Detect which cell encompasses the target text, then output its (x, y) center coordinate. 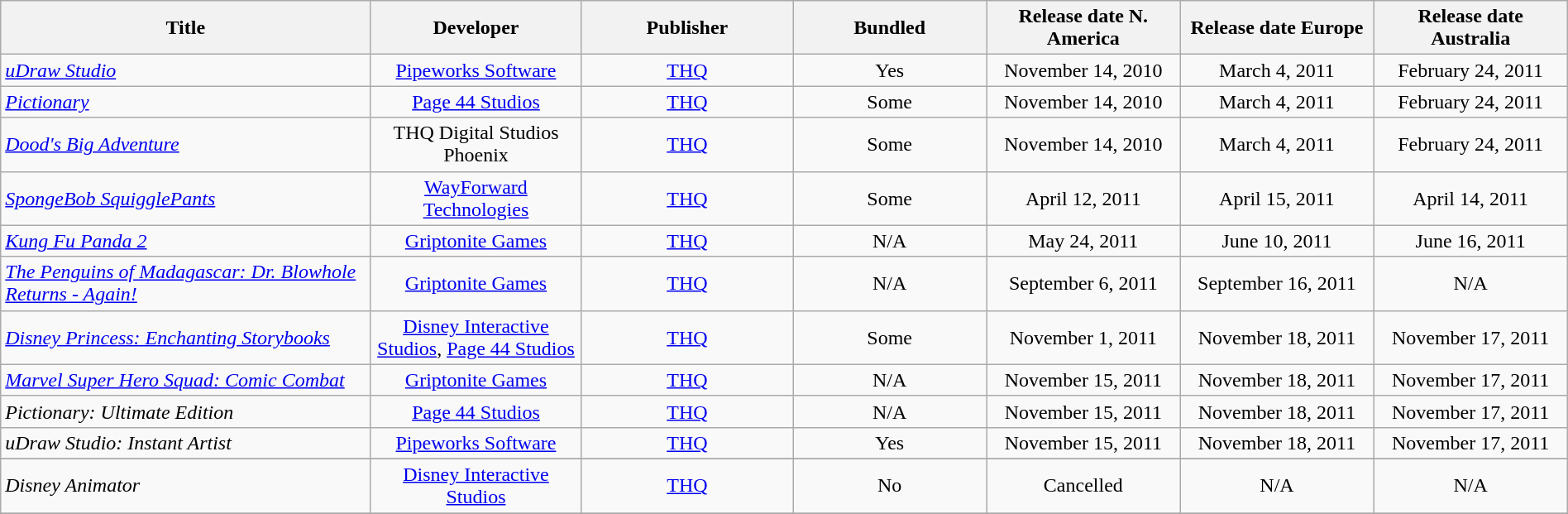
Disney Interactive Studios (476, 485)
Title (185, 28)
Disney Interactive Studios, Page 44 Studios (476, 338)
The Penguins of Madagascar: Dr. Blowhole Returns - Again! (185, 283)
SpongeBob SquigglePants (185, 199)
Cancelled (1083, 485)
June 16, 2011 (1470, 241)
Publisher (686, 28)
THQ Digital Studios Phoenix (476, 144)
Release date N. America (1083, 28)
Release date Europe (1277, 28)
Developer (476, 28)
September 6, 2011 (1083, 283)
Dood's Big Adventure (185, 144)
Disney Princess: Enchanting Storybooks (185, 338)
April 12, 2011 (1083, 199)
Release date Australia (1470, 28)
Pictionary (185, 102)
April 15, 2011 (1277, 199)
WayForward Technologies (476, 199)
No (890, 485)
September 16, 2011 (1277, 283)
June 10, 2011 (1277, 241)
April 14, 2011 (1470, 199)
Kung Fu Panda 2 (185, 241)
Marvel Super Hero Squad: Comic Combat (185, 380)
uDraw Studio: Instant Artist (185, 443)
Bundled (890, 28)
Disney Animator (185, 485)
November 1, 2011 (1083, 338)
uDraw Studio (185, 70)
Pictionary: Ultimate Edition (185, 411)
May 24, 2011 (1083, 241)
